Provide the (x, y) coordinate of the cell's center where the given text is located.  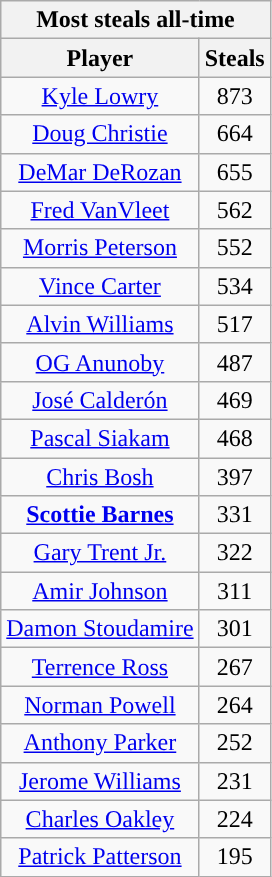
DeMar DeRozan (100, 172)
Most steals all-time (136, 20)
Anthony Parker (100, 743)
267 (234, 667)
OG Anunoby (100, 362)
Kyle Lowry (100, 96)
Damon Stoudamire (100, 629)
562 (234, 210)
Player (100, 58)
468 (234, 438)
655 (234, 172)
Fred VanVleet (100, 210)
301 (234, 629)
Alvin Williams (100, 324)
252 (234, 743)
552 (234, 248)
Charles Oakley (100, 819)
Gary Trent Jr. (100, 553)
534 (234, 286)
Steals (234, 58)
487 (234, 362)
Terrence Ross (100, 667)
Norman Powell (100, 705)
311 (234, 591)
322 (234, 553)
Chris Bosh (100, 477)
José Calderón (100, 400)
195 (234, 857)
Amir Johnson (100, 591)
231 (234, 781)
Pascal Siakam (100, 438)
Vince Carter (100, 286)
Patrick Patterson (100, 857)
517 (234, 324)
469 (234, 400)
Scottie Barnes (100, 515)
873 (234, 96)
397 (234, 477)
664 (234, 134)
Morris Peterson (100, 248)
224 (234, 819)
331 (234, 515)
Jerome Williams (100, 781)
264 (234, 705)
Doug Christie (100, 134)
